Find where the given text appears and provide that cell's center as (x, y) coordinate. 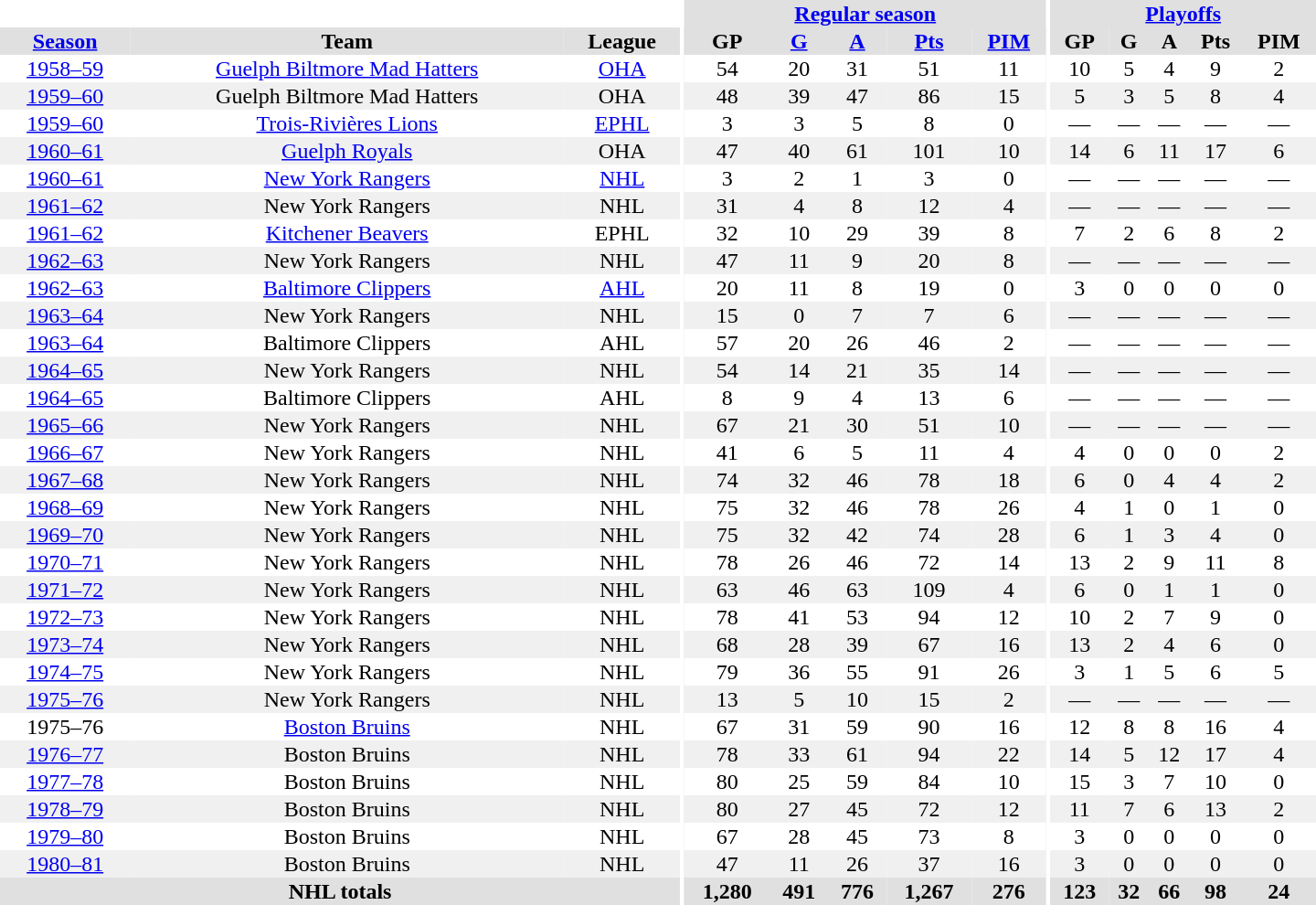
1977–78 (65, 782)
1976–77 (65, 754)
1972–73 (65, 617)
57 (727, 343)
NHL totals (340, 891)
1966–67 (65, 452)
30 (857, 425)
1979–80 (65, 836)
1958–59 (65, 69)
90 (929, 727)
1969–70 (65, 535)
53 (857, 617)
League (621, 41)
37 (929, 864)
Playoffs (1183, 14)
1974–75 (65, 672)
1965–66 (65, 425)
91 (929, 672)
48 (727, 96)
Team (347, 41)
1,280 (727, 891)
Trois-Rivières Lions (347, 123)
19 (929, 288)
40 (799, 151)
1971–72 (65, 590)
276 (1009, 891)
25 (799, 782)
1967–68 (65, 480)
Season (65, 41)
18 (1009, 480)
68 (727, 644)
84 (929, 782)
1968–69 (65, 507)
42 (857, 535)
98 (1215, 891)
123 (1079, 891)
33 (799, 754)
1970–71 (65, 562)
73 (929, 836)
27 (799, 809)
1973–74 (65, 644)
Regular season (865, 14)
Kitchener Beavers (347, 233)
109 (929, 590)
79 (727, 672)
776 (857, 891)
66 (1169, 891)
491 (799, 891)
101 (929, 151)
24 (1279, 891)
1978–79 (65, 809)
22 (1009, 754)
35 (929, 370)
36 (799, 672)
1980–81 (65, 864)
Guelph Royals (347, 151)
29 (857, 233)
55 (857, 672)
1,267 (929, 891)
86 (929, 96)
